For the text-containing cell, return its midpoint in [x, y] coordinate format. 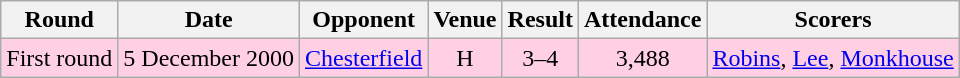
Result [540, 20]
First round [60, 58]
Round [60, 20]
Chesterfield [363, 58]
Scorers [833, 20]
Venue [465, 20]
Date [209, 20]
Attendance [642, 20]
3,488 [642, 58]
Opponent [363, 20]
Robins, Lee, Monkhouse [833, 58]
H [465, 58]
5 December 2000 [209, 58]
3–4 [540, 58]
